Search for the cell housing the specified text and yield its [X, Y] center coordinate. 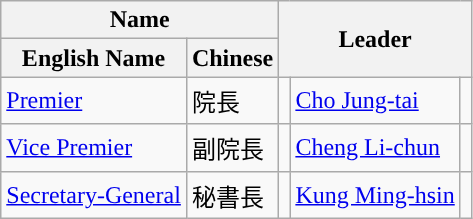
English Name [94, 58]
Kung Ming-hsin [375, 194]
Cho Jung-tai [375, 100]
Leader [376, 39]
Vice Premier [94, 148]
Name [140, 20]
Secretary-General [94, 194]
院長 [232, 100]
Chinese [232, 58]
副院長 [232, 148]
Premier [94, 100]
秘書長 [232, 194]
Cheng Li-chun [375, 148]
